Extract the (x, y) coordinate from the center of the cell holding the provided text.  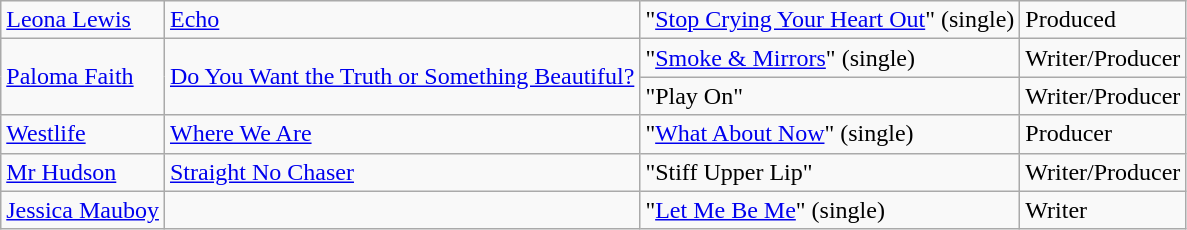
Writer (1103, 210)
Where We Are (402, 134)
Mr Hudson (83, 172)
Do You Want the Truth or Something Beautiful? (402, 77)
Straight No Chaser (402, 172)
"Smoke & Mirrors" (single) (830, 58)
"Let Me Be Me" (single) (830, 210)
Producer (1103, 134)
Produced (1103, 20)
Westlife (83, 134)
Leona Lewis (83, 20)
"Stiff Upper Lip" (830, 172)
Echo (402, 20)
"Stop Crying Your Heart Out" (single) (830, 20)
"What About Now" (single) (830, 134)
Paloma Faith (83, 77)
Jessica Mauboy (83, 210)
"Play On" (830, 96)
